Determine the (X, Y) coordinate at the center of the cell enclosing the given text.  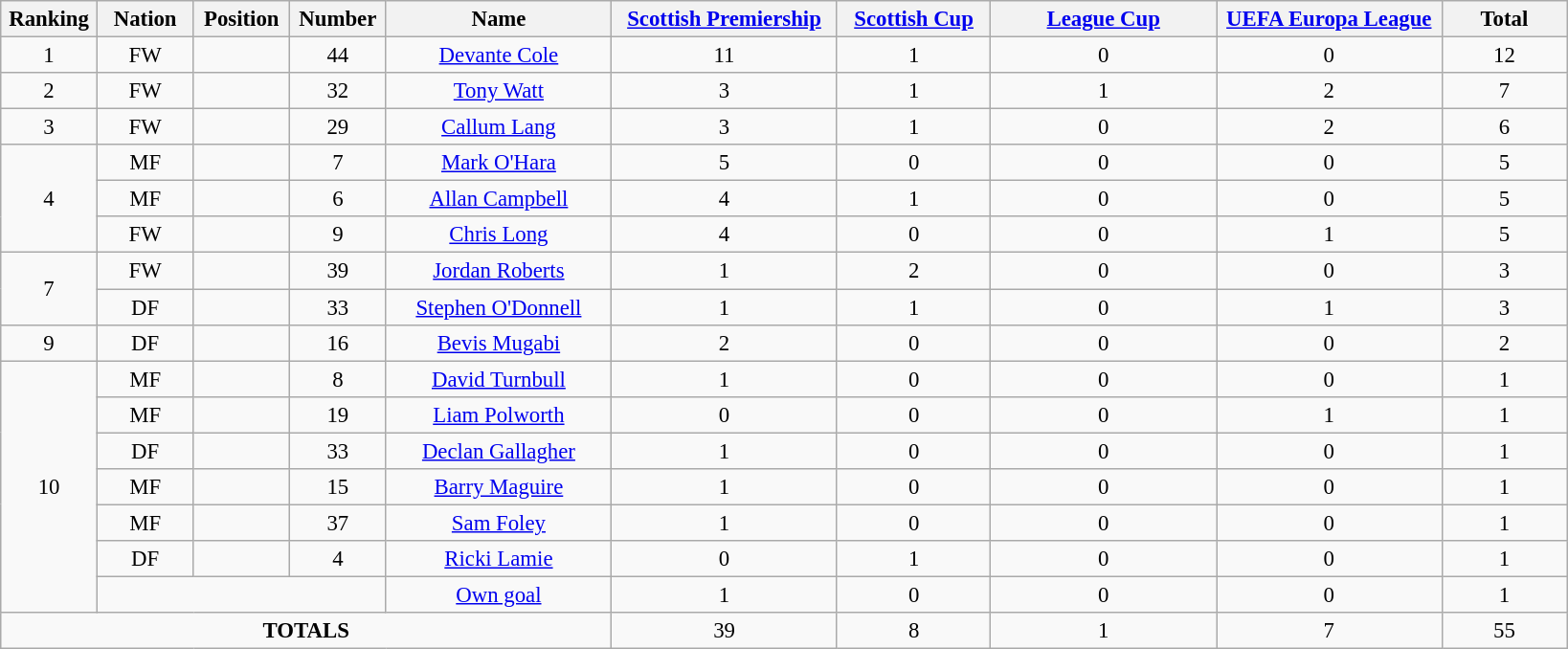
UEFA Europa League (1329, 19)
37 (339, 523)
Scottish Cup (913, 19)
Position (241, 19)
Total (1505, 19)
11 (725, 56)
15 (339, 487)
Chris Long (499, 235)
Stephen O'Donnell (499, 307)
Nation (146, 19)
League Cup (1104, 19)
Ranking (50, 19)
Own goal (499, 594)
Barry Maguire (499, 487)
16 (339, 343)
Allan Campbell (499, 199)
Tony Watt (499, 91)
10 (50, 486)
19 (339, 414)
Bevis Mugabi (499, 343)
Jordan Roberts (499, 271)
Callum Lang (499, 127)
Mark O'Hara (499, 163)
Sam Foley (499, 523)
Number (339, 19)
Declan Gallagher (499, 451)
David Turnbull (499, 379)
TOTALS (306, 631)
44 (339, 56)
Scottish Premiership (725, 19)
Devante Cole (499, 56)
Ricki Lamie (499, 559)
32 (339, 91)
Name (499, 19)
Liam Polworth (499, 414)
12 (1505, 56)
29 (339, 127)
55 (1505, 631)
